Extract the [x, y] coordinate from the center of the cell holding the provided text.  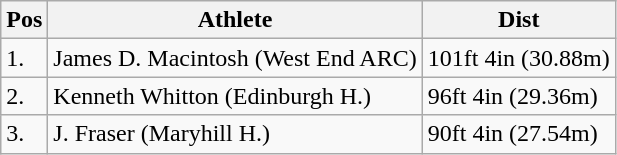
Kenneth Whitton (Edinburgh H.) [235, 96]
2. [24, 96]
96ft 4in (29.36m) [518, 96]
3. [24, 134]
Dist [518, 20]
Pos [24, 20]
90ft 4in (27.54m) [518, 134]
101ft 4in (30.88m) [518, 58]
James D. Macintosh (West End ARC) [235, 58]
Athlete [235, 20]
J. Fraser (Maryhill H.) [235, 134]
1. [24, 58]
